Capture the cell that displays the provided text and extract its [X, Y] central coordinate. 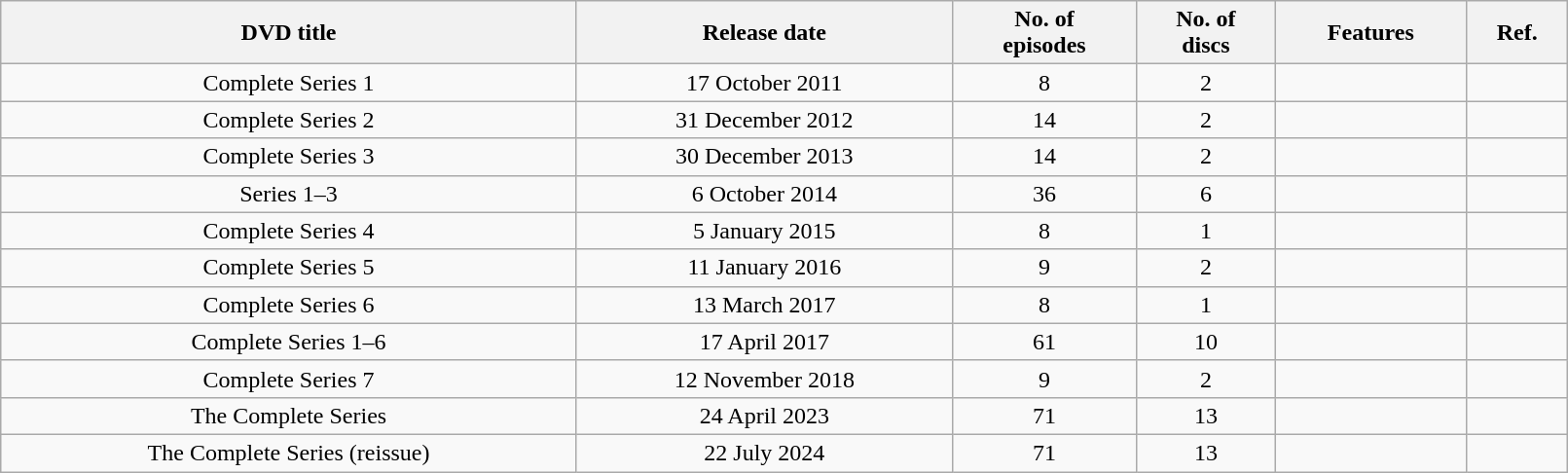
Complete Series 3 [289, 157]
12 November 2018 [764, 379]
10 [1206, 342]
13 March 2017 [764, 305]
17 October 2011 [764, 83]
The Complete Series [289, 416]
Complete Series 2 [289, 120]
22 July 2024 [764, 453]
Complete Series 6 [289, 305]
Complete Series 1 [289, 83]
61 [1044, 342]
6 [1206, 194]
36 [1044, 194]
DVD title [289, 33]
Complete Series 1–6 [289, 342]
No. ofepisodes [1044, 33]
Complete Series 5 [289, 268]
The Complete Series (reissue) [289, 453]
11 January 2016 [764, 268]
Features [1370, 33]
30 December 2013 [764, 157]
Series 1–3 [289, 194]
Release date [764, 33]
24 April 2023 [764, 416]
Ref. [1517, 33]
Complete Series 4 [289, 231]
Complete Series 7 [289, 379]
6 October 2014 [764, 194]
No. ofdiscs [1206, 33]
5 January 2015 [764, 231]
31 December 2012 [764, 120]
17 April 2017 [764, 342]
